Search for the cell housing the specified text and yield its (X, Y) center coordinate. 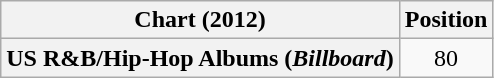
80 (446, 58)
Position (446, 20)
US R&B/Hip-Hop Albums (Billboard) (200, 58)
Chart (2012) (200, 20)
